Determine the [x, y] coordinate at the center of the cell enclosing the given text.  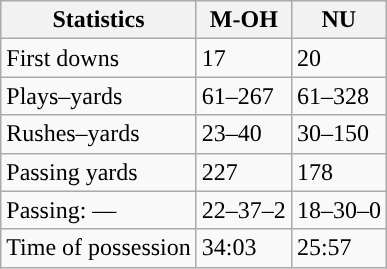
Plays–yards [99, 96]
30–150 [338, 134]
61–267 [244, 96]
61–328 [338, 96]
Passing: –– [99, 210]
17 [244, 58]
178 [338, 172]
25:57 [338, 248]
NU [338, 20]
Passing yards [99, 172]
Time of possession [99, 248]
Statistics [99, 20]
34:03 [244, 248]
20 [338, 58]
227 [244, 172]
18–30–0 [338, 210]
M-OH [244, 20]
23–40 [244, 134]
Rushes–yards [99, 134]
22–37–2 [244, 210]
First downs [99, 58]
